Detect which cell encompasses the target text, then output its (X, Y) center coordinate. 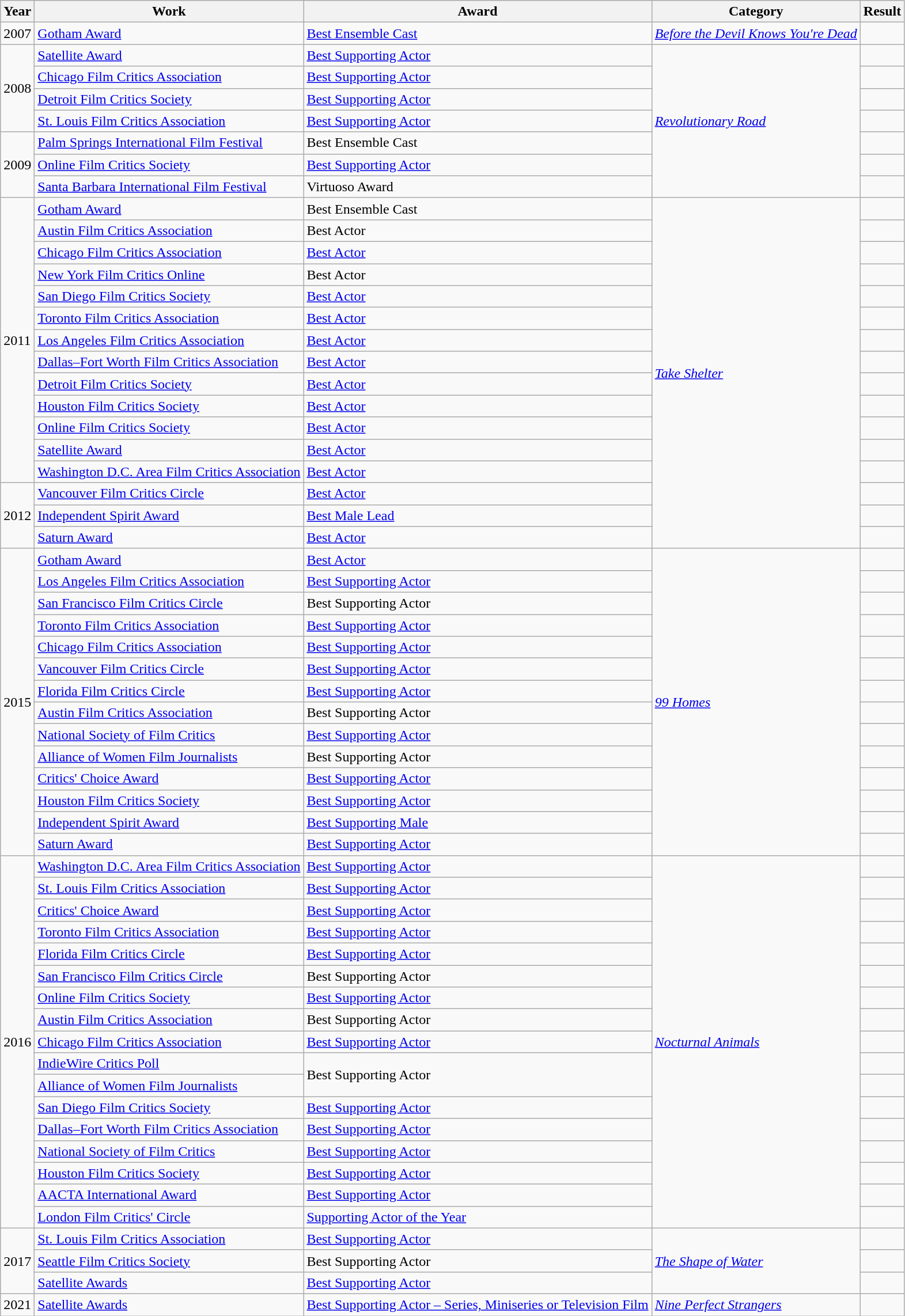
Best Supporting Male (478, 822)
2008 (17, 88)
2016 (17, 1041)
Work (169, 12)
Santa Barbara International Film Festival (169, 187)
2015 (17, 701)
Virtuoso Award (478, 187)
Take Shelter (756, 373)
IndieWire Critics Poll (169, 1064)
Category (756, 12)
Seattle Film Critics Society (169, 1261)
Before the Devil Knows You're Dead (756, 33)
Year (17, 12)
London Film Critics' Circle (169, 1217)
New York Film Critics Online (169, 275)
Supporting Actor of the Year (478, 1217)
99 Homes (756, 701)
2012 (17, 515)
2011 (17, 340)
Best Supporting Actor – Series, Miniseries or Television Film (478, 1304)
2009 (17, 165)
Nocturnal Animals (756, 1041)
Best Male Lead (478, 515)
Award (478, 12)
2017 (17, 1261)
Revolutionary Road (756, 121)
AACTA International Award (169, 1195)
The Shape of Water (756, 1261)
Nine Perfect Strangers (756, 1304)
Palm Springs International Film Festival (169, 143)
2007 (17, 33)
Result (882, 12)
2021 (17, 1304)
